Return the (X, Y) coordinate for the center point of the cell that contains the specified text.  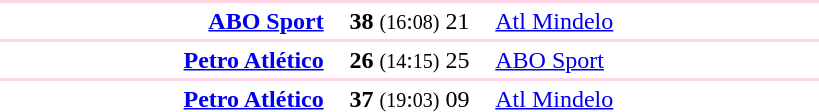
Atl Mindelo (656, 21)
Petro Atlético (162, 60)
26 (14:15) 25 (410, 60)
38 (16:08) 21 (410, 21)
